Scan for the cell matching the given text and deliver its [x, y] coordinate at center. 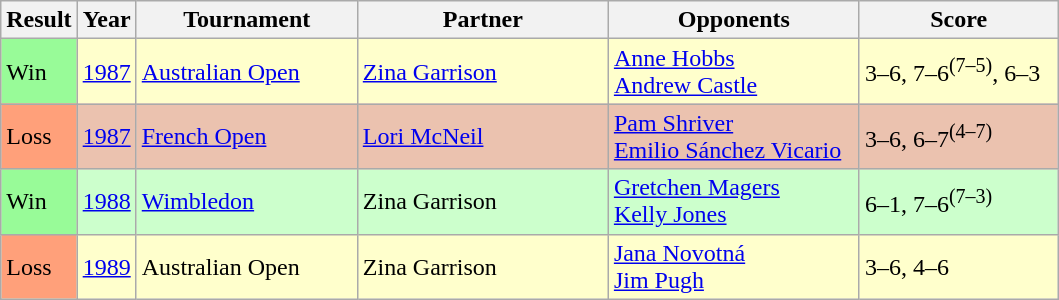
Gretchen Magers Kelly Jones [734, 202]
Result [39, 20]
Lori McNeil [482, 136]
Pam Shriver Emilio Sánchez Vicario [734, 136]
Tournament [246, 20]
3–6, 6–7(4–7) [958, 136]
Year [106, 20]
1988 [106, 202]
Anne Hobbs Andrew Castle [734, 72]
Wimbledon [246, 202]
3–6, 4–6 [958, 266]
1989 [106, 266]
6–1, 7–6(7–3) [958, 202]
French Open [246, 136]
Score [958, 20]
Opponents [734, 20]
Partner [482, 20]
Jana Novotná Jim Pugh [734, 266]
3–6, 7–6(7–5), 6–3 [958, 72]
